Search for the cell housing the specified text and yield its (x, y) center coordinate. 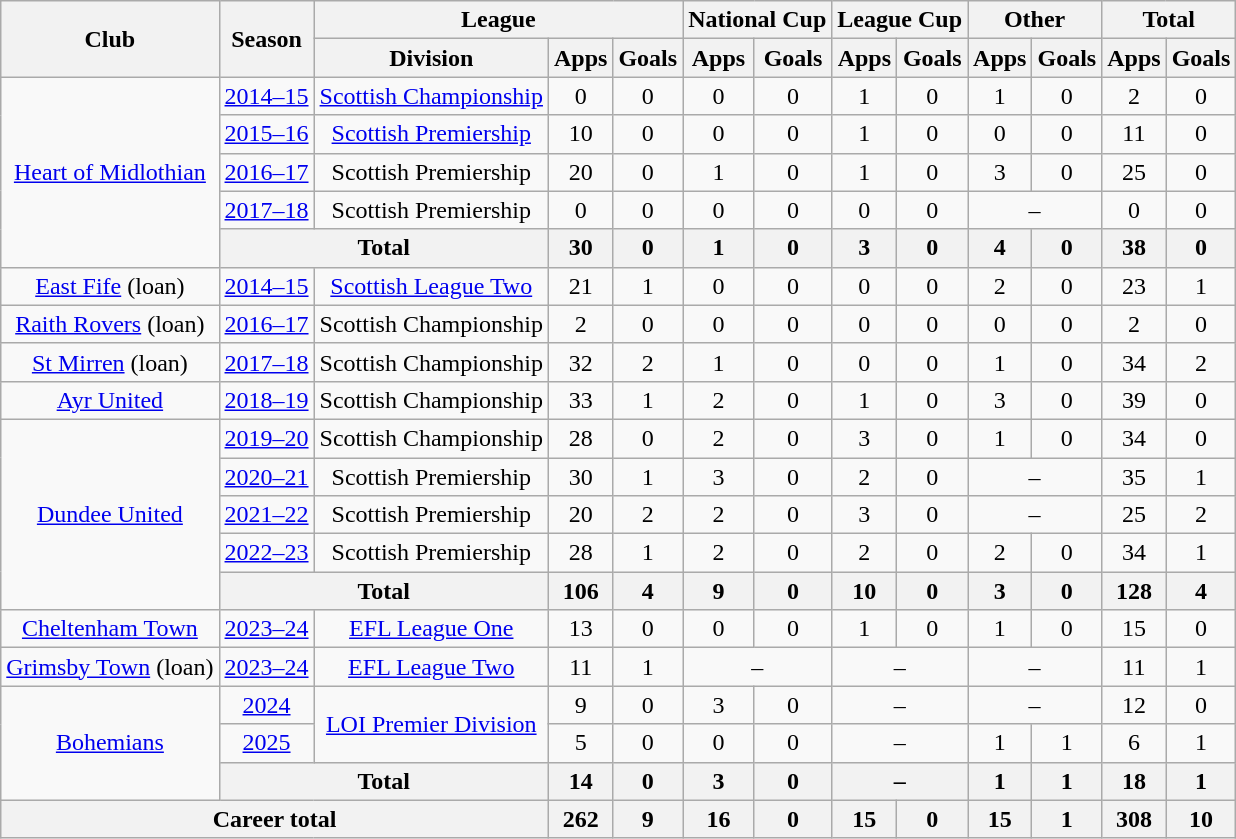
14 (580, 781)
Heart of Midlothian (110, 172)
LOI Premier Division (431, 724)
Season (266, 39)
Dundee United (110, 514)
18 (1134, 781)
Ayr United (110, 400)
East Fife (loan) (110, 286)
38 (1134, 248)
2015–16 (266, 134)
Cheltenham Town (110, 629)
106 (580, 591)
13 (580, 629)
128 (1134, 591)
EFL League Two (431, 667)
League (498, 20)
EFL League One (431, 629)
23 (1134, 286)
Grimsby Town (loan) (110, 667)
6 (1134, 743)
2018–19 (266, 400)
St Mirren (loan) (110, 362)
2021–22 (266, 515)
2024 (266, 705)
21 (580, 286)
National Cup (758, 20)
Raith Rovers (loan) (110, 324)
2019–20 (266, 438)
Division (431, 58)
262 (580, 819)
16 (719, 819)
League Cup (900, 20)
Career total (275, 819)
32 (580, 362)
2020–21 (266, 477)
2022–23 (266, 553)
33 (580, 400)
2025 (266, 743)
5 (580, 743)
308 (1134, 819)
Bohemians (110, 743)
Club (110, 39)
12 (1134, 705)
Other (1035, 20)
Scottish League Two (431, 286)
39 (1134, 400)
35 (1134, 477)
